Return the (x, y) coordinate for the center point of the cell that contains the specified text.  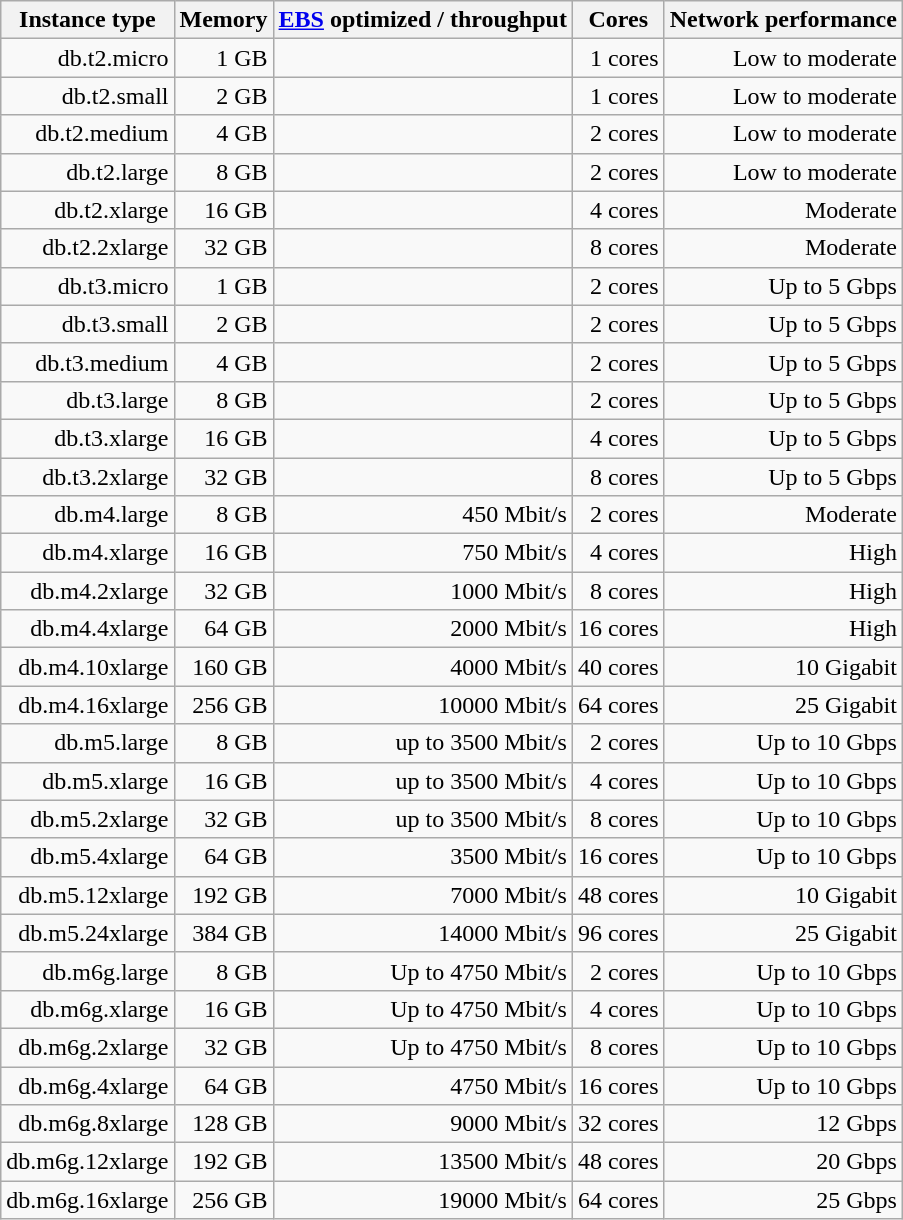
db.t2.2xlarge (88, 248)
db.t2.xlarge (88, 210)
Network performance (783, 20)
db.m6g.8xlarge (88, 1124)
32 cores (618, 1124)
db.m6g.large (88, 971)
20 Gbps (783, 1162)
7000 Mbit/s (422, 895)
10000 Mbit/s (422, 705)
db.m6g.2xlarge (88, 1047)
db.m5.2xlarge (88, 819)
2000 Mbit/s (422, 629)
db.m4.large (88, 515)
4000 Mbit/s (422, 667)
Cores (618, 20)
db.m4.2xlarge (88, 591)
db.m6g.4xlarge (88, 1085)
13500 Mbit/s (422, 1162)
750 Mbit/s (422, 553)
db.t3.large (88, 400)
db.m5.4xlarge (88, 857)
4750 Mbit/s (422, 1085)
19000 Mbit/s (422, 1200)
1000 Mbit/s (422, 591)
160 GB (224, 667)
db.t2.large (88, 172)
db.t3.xlarge (88, 438)
9000 Mbit/s (422, 1124)
db.t3.medium (88, 362)
db.m6g.12xlarge (88, 1162)
db.m5.large (88, 743)
128 GB (224, 1124)
db.m5.xlarge (88, 781)
96 cores (618, 933)
40 cores (618, 667)
db.m4.10xlarge (88, 667)
db.m4.16xlarge (88, 705)
db.m5.24xlarge (88, 933)
12 Gbps (783, 1124)
db.t3.micro (88, 286)
db.t3.small (88, 324)
db.t2.micro (88, 58)
3500 Mbit/s (422, 857)
db.m4.xlarge (88, 553)
db.t2.medium (88, 134)
db.t3.2xlarge (88, 477)
EBS optimized / throughput (422, 20)
450 Mbit/s (422, 515)
14000 Mbit/s (422, 933)
384 GB (224, 933)
Memory (224, 20)
25 Gbps (783, 1200)
db.t2.small (88, 96)
db.m4.4xlarge (88, 629)
db.m5.12xlarge (88, 895)
Instance type (88, 20)
db.m6g.xlarge (88, 1009)
db.m6g.16xlarge (88, 1200)
